Scan for the cell matching the given text and deliver its [x, y] coordinate at center. 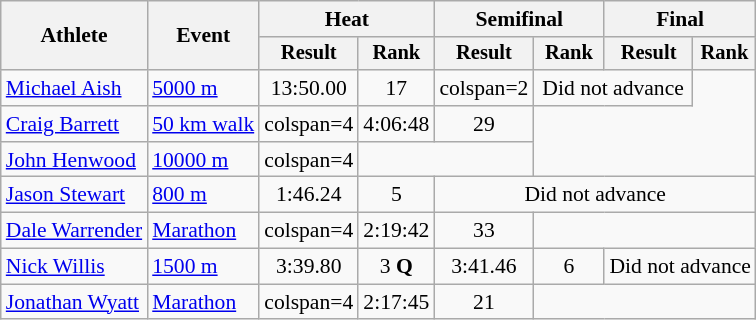
3:41.46 [484, 267]
800 m [203, 195]
5000 m [203, 88]
Jonathan Wyatt [74, 302]
21 [484, 302]
Semifinal [519, 19]
1:46.24 [308, 195]
Final [680, 19]
Nick Willis [74, 267]
Michael Aish [74, 88]
John Henwood [74, 160]
10000 m [203, 160]
1500 m [203, 267]
Jason Stewart [74, 195]
6 [568, 267]
Heat [346, 19]
29 [484, 124]
Craig Barrett [74, 124]
3:39.80 [308, 267]
5 [396, 195]
colspan=2 [484, 88]
Event [203, 36]
50 km walk [203, 124]
33 [484, 231]
3 Q [396, 267]
13:50.00 [308, 88]
2:19:42 [396, 231]
2:17:45 [396, 302]
4:06:48 [396, 124]
Athlete [74, 36]
17 [396, 88]
Dale Warrender [74, 231]
